Find where the given text appears and provide that cell's center as (X, Y) coordinate. 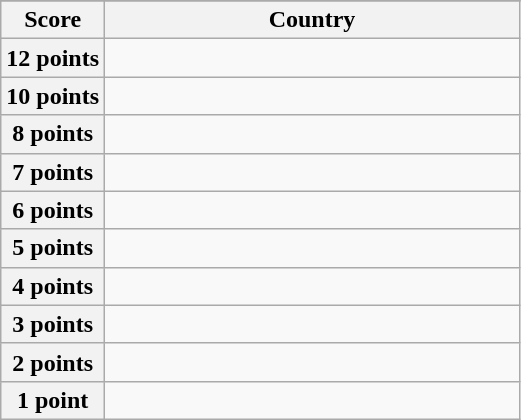
6 points (53, 210)
Score (53, 20)
7 points (53, 172)
5 points (53, 248)
2 points (53, 362)
12 points (53, 58)
1 point (53, 400)
4 points (53, 286)
3 points (53, 324)
8 points (53, 134)
10 points (53, 96)
Country (312, 20)
